Output the (x, y) coordinate of the center of the cell containing the given text.  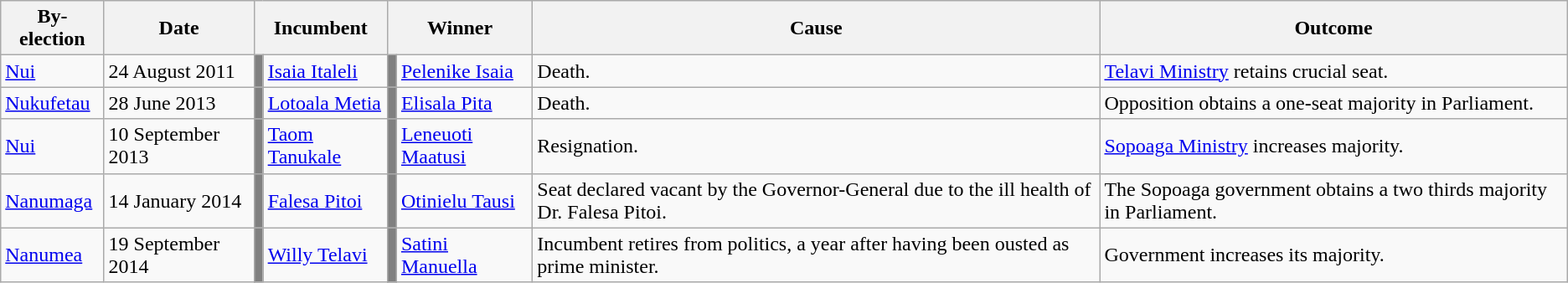
Elisala Pita (464, 103)
Government increases its majority. (1333, 255)
Outcome (1333, 28)
Nukufetau (52, 103)
Opposition obtains a one-seat majority in Parliament. (1333, 103)
Sopoaga Ministry increases majority. (1333, 146)
The Sopoaga government obtains a two thirds majority in Parliament. (1333, 201)
Nanumaga (52, 201)
Cause (816, 28)
Seat declared vacant by the Governor-General due to the ill health of Dr. Falesa Pitoi. (816, 201)
Pelenike Isaia (464, 71)
Willy Telavi (325, 255)
Falesa Pitoi (325, 201)
Winner (459, 28)
19 September 2014 (179, 255)
Resignation. (816, 146)
By-election (52, 28)
Telavi Ministry retains crucial seat. (1333, 71)
Incumbent retires from politics, a year after having been ousted as prime minister. (816, 255)
Date (179, 28)
14 January 2014 (179, 201)
Otinielu Tausi (464, 201)
24 August 2011 (179, 71)
28 June 2013 (179, 103)
Nanumea (52, 255)
Taom Tanukale (325, 146)
Incumbent (320, 28)
10 September 2013 (179, 146)
Isaia Italeli (325, 71)
Leneuoti Maatusi (464, 146)
Satini Manuella (464, 255)
Lotoala Metia (325, 103)
